Output the (X, Y) coordinate of the center of the cell containing the given text.  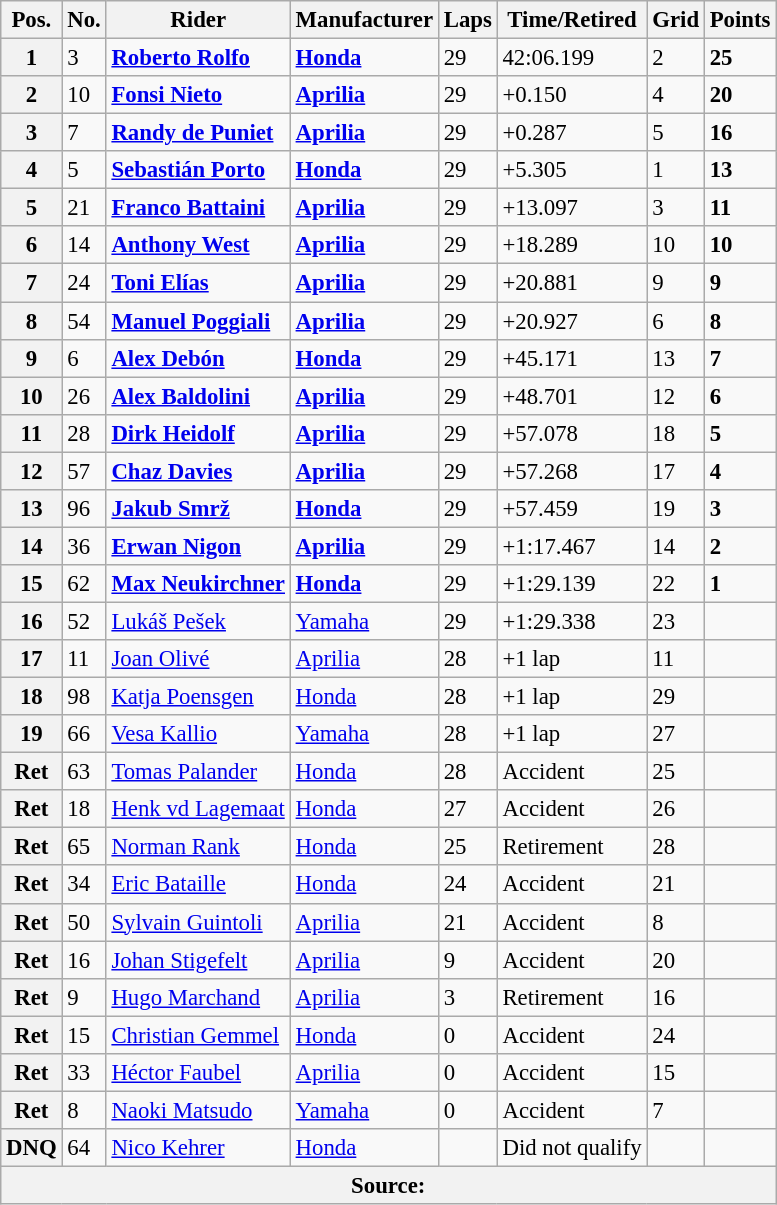
66 (84, 734)
22 (676, 584)
50 (84, 922)
36 (84, 546)
Manuel Poggiali (198, 321)
Katja Poensgen (198, 697)
34 (84, 885)
Johan Stigefelt (198, 960)
+1:29.139 (572, 584)
Naoki Matsudo (198, 1110)
Toni Elías (198, 283)
Time/Retired (572, 20)
Vesa Kallio (198, 734)
23 (676, 621)
63 (84, 772)
Héctor Faubel (198, 1073)
Eric Bataille (198, 885)
Rider (198, 20)
Jakub Smrž (198, 509)
+13.097 (572, 208)
Source: (388, 1185)
65 (84, 847)
Manufacturer (364, 20)
Norman Rank (198, 847)
+0.287 (572, 133)
57 (84, 471)
Points (740, 20)
Chaz Davies (198, 471)
54 (84, 321)
98 (84, 697)
Erwan Nigon (198, 546)
64 (84, 1148)
Pos. (32, 20)
+0.150 (572, 95)
Franco Battaini (198, 208)
Christian Gemmel (198, 1035)
Roberto Rolfo (198, 58)
Lukáš Pešek (198, 621)
+1:17.467 (572, 546)
+57.078 (572, 433)
Sylvain Guintoli (198, 922)
Max Neukirchner (198, 584)
+18.289 (572, 245)
Fonsi Nieto (198, 95)
Dirk Heidolf (198, 433)
+1:29.338 (572, 621)
Did not qualify (572, 1148)
+48.701 (572, 396)
Alex Debón (198, 358)
33 (84, 1073)
DNQ (32, 1148)
Laps (468, 20)
42:06.199 (572, 58)
+20.881 (572, 283)
Alex Baldolini (198, 396)
Randy de Puniet (198, 133)
96 (84, 509)
+57.268 (572, 471)
62 (84, 584)
Hugo Marchand (198, 997)
No. (84, 20)
Grid (676, 20)
+5.305 (572, 170)
52 (84, 621)
Sebastián Porto (198, 170)
Henk vd Lagemaat (198, 809)
+20.927 (572, 321)
Nico Kehrer (198, 1148)
Joan Olivé (198, 659)
+57.459 (572, 509)
Tomas Palander (198, 772)
+45.171 (572, 358)
Anthony West (198, 245)
